From the cell containing the given text, extract its center point as [x, y] coordinate. 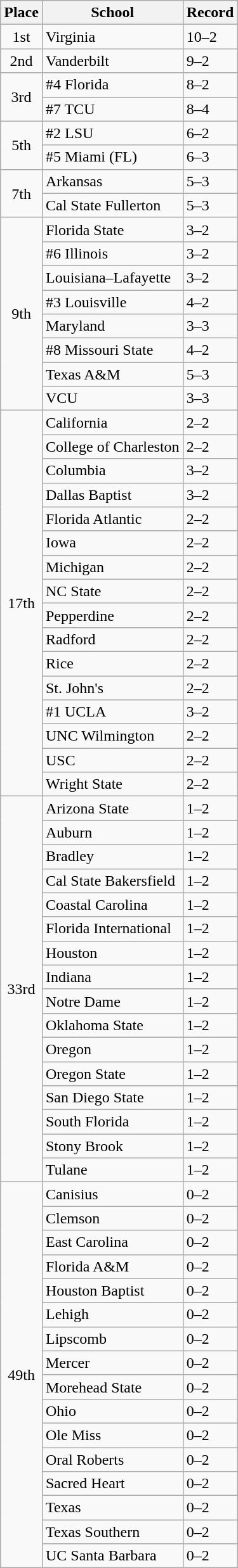
Indiana [112, 977]
Florida State [112, 229]
10–2 [210, 37]
Texas [112, 1508]
Oregon State [112, 1074]
Radford [112, 639]
#6 Illinois [112, 253]
Louisiana–Lafayette [112, 277]
33rd [22, 990]
#8 Missouri State [112, 350]
Lipscomb [112, 1339]
9th [22, 314]
6–2 [210, 133]
49th [22, 1375]
Bradley [112, 857]
8–2 [210, 85]
Columbia [112, 471]
Oregon [112, 1049]
Pepperdine [112, 615]
Wright State [112, 784]
Ole Miss [112, 1435]
Ohio [112, 1411]
8–4 [210, 109]
Place [22, 13]
Mercer [112, 1363]
Maryland [112, 326]
San Diego State [112, 1098]
NC State [112, 591]
Florida A&M [112, 1266]
USC [112, 760]
Oklahoma State [112, 1025]
VCU [112, 398]
Canisius [112, 1194]
Auburn [112, 832]
5th [22, 145]
Florida Atlantic [112, 519]
Lehigh [112, 1315]
Houston Baptist [112, 1291]
2nd [22, 61]
Clemson [112, 1218]
Vanderbilt [112, 61]
Virginia [112, 37]
6–3 [210, 157]
College of Charleston [112, 447]
Tulane [112, 1170]
St. John's [112, 687]
Texas A&M [112, 374]
Arizona State [112, 808]
Coastal Carolina [112, 905]
#4 Florida [112, 85]
Houston [112, 953]
Stony Brook [112, 1146]
Michigan [112, 567]
School [112, 13]
Texas Southern [112, 1532]
#7 TCU [112, 109]
Rice [112, 663]
Cal State Fullerton [112, 205]
UC Santa Barbara [112, 1556]
Cal State Bakersfield [112, 881]
Notre Dame [112, 1001]
3rd [22, 97]
#1 UCLA [112, 712]
1st [22, 37]
7th [22, 193]
California [112, 423]
17th [22, 603]
#3 Louisville [112, 302]
Florida International [112, 929]
UNC Wilmington [112, 736]
Morehead State [112, 1387]
South Florida [112, 1122]
East Carolina [112, 1242]
#2 LSU [112, 133]
Oral Roberts [112, 1459]
Record [210, 13]
#5 Miami (FL) [112, 157]
Dallas Baptist [112, 495]
Iowa [112, 543]
Sacred Heart [112, 1484]
Arkansas [112, 181]
9–2 [210, 61]
